Pinpoint the cell where the given text exists, returning its (x, y) midpoint coordinate. 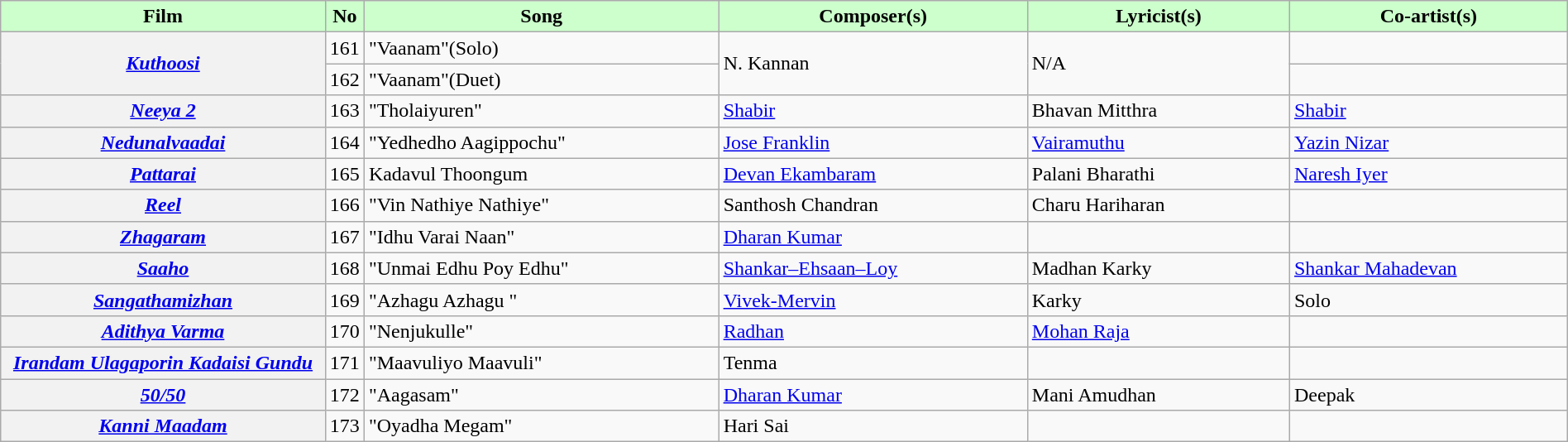
172 (344, 395)
Yazin Nizar (1428, 142)
No (344, 17)
Karky (1158, 300)
"Tholaiyuren" (541, 111)
Shankar–Ehsaan–Loy (873, 268)
"Azhagu Azhagu " (541, 300)
Film (164, 17)
Nedunalvaadai (164, 142)
Composer(s) (873, 17)
Madhan Karky (1158, 268)
Kanni Maadam (164, 426)
Radhan (873, 331)
Kuthoosi (164, 64)
Neeya 2 (164, 111)
Adithya Varma (164, 331)
Shankar Mahadevan (1428, 268)
"Vaanam"(Duet) (541, 79)
Bhavan Mitthra (1158, 111)
Saaho (164, 268)
Charu Hariharan (1158, 205)
"Nenjukulle" (541, 331)
Hari Sai (873, 426)
50/50 (164, 395)
Santhosh Chandran (873, 205)
171 (344, 363)
164 (344, 142)
170 (344, 331)
Mani Amudhan (1158, 395)
Vairamuthu (1158, 142)
Song (541, 17)
161 (344, 48)
N. Kannan (873, 64)
166 (344, 205)
Deepak (1428, 395)
169 (344, 300)
"Vin Nathiye Nathiye" (541, 205)
"Oyadha Megam" (541, 426)
"Idhu Varai Naan" (541, 237)
"Aagasam" (541, 395)
"Vaanam"(Solo) (541, 48)
Solo (1428, 300)
Reel (164, 205)
Devan Ekambaram (873, 174)
N/A (1158, 64)
Naresh Iyer (1428, 174)
"Yedhedho Aagippochu" (541, 142)
"Maavuliyo Maavuli" (541, 363)
Co-artist(s) (1428, 17)
Lyricist(s) (1158, 17)
163 (344, 111)
Vivek-Mervin (873, 300)
168 (344, 268)
Kadavul Thoongum (541, 174)
Irandam Ulagaporin Kadaisi Gundu (164, 363)
Mohan Raja (1158, 331)
Sangathamizhan (164, 300)
Pattarai (164, 174)
Palani Bharathi (1158, 174)
162 (344, 79)
"Unmai Edhu Poy Edhu" (541, 268)
Jose Franklin (873, 142)
165 (344, 174)
Tenma (873, 363)
167 (344, 237)
173 (344, 426)
Zhagaram (164, 237)
